Locate the cell with the specified text and output its [X, Y] center coordinate. 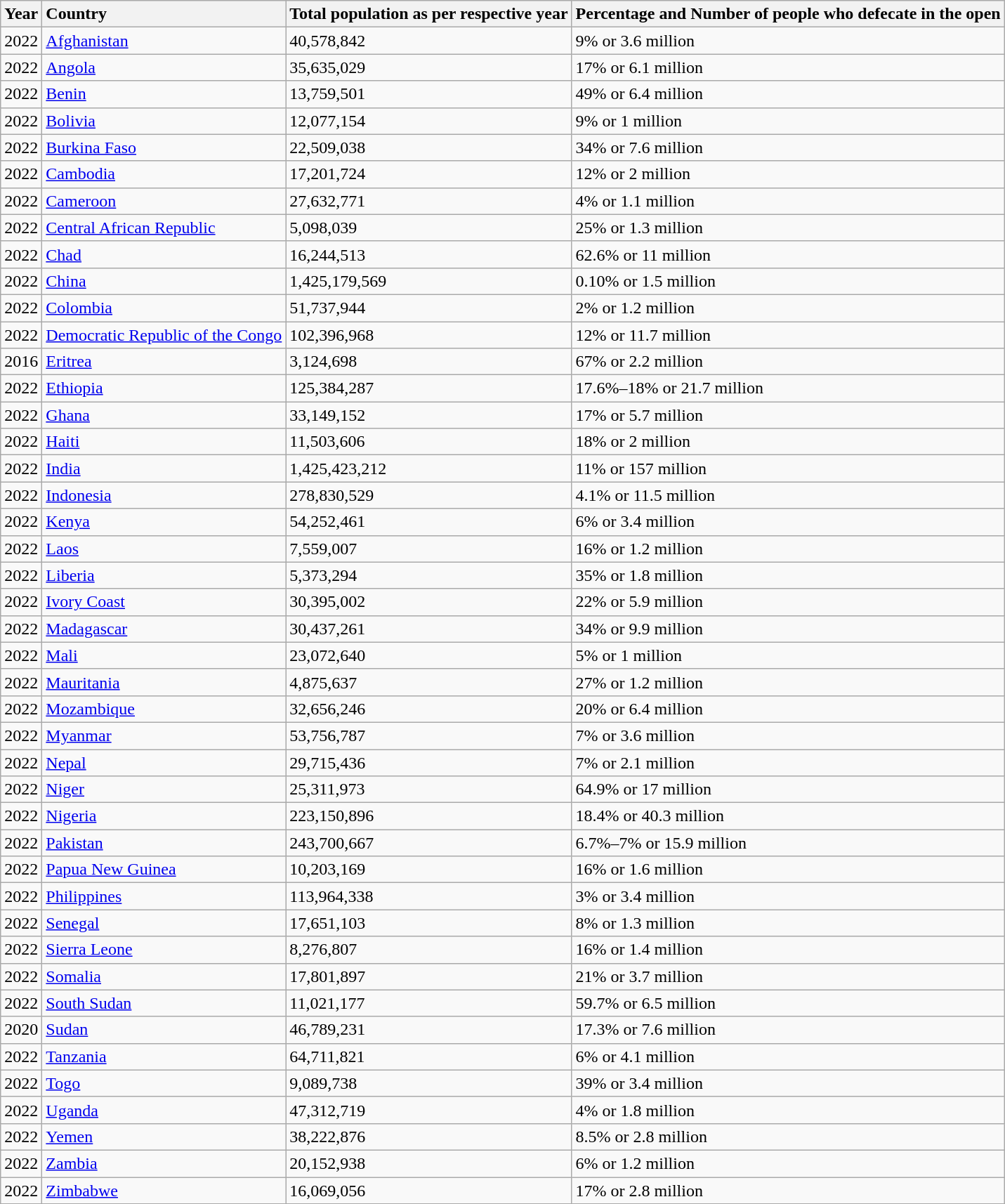
18.4% or 40.3 million [788, 816]
64,711,821 [428, 1056]
22,509,038 [428, 148]
Chad [164, 254]
Burkina Faso [164, 148]
47,312,719 [428, 1110]
Zambia [164, 1163]
16,244,513 [428, 254]
223,150,896 [428, 816]
4,875,637 [428, 682]
54,252,461 [428, 522]
20,152,938 [428, 1163]
Somalia [164, 976]
12,077,154 [428, 121]
Liberia [164, 575]
7% or 3.6 million [788, 735]
17,801,897 [428, 976]
51,737,944 [428, 308]
5% or 1 million [788, 655]
16% or 1.2 million [788, 549]
25,311,973 [428, 790]
India [164, 469]
17.3% or 7.6 million [788, 1030]
33,149,152 [428, 415]
30,395,002 [428, 602]
9% or 1 million [788, 121]
6% or 1.2 million [788, 1163]
Haiti [164, 442]
1,425,423,212 [428, 469]
38,222,876 [428, 1137]
Cambodia [164, 174]
13,759,501 [428, 94]
Benin [164, 94]
7% or 2.1 million [788, 762]
Papua New Guinea [164, 870]
Laos [164, 549]
25% or 1.3 million [788, 228]
China [164, 281]
10,203,169 [428, 870]
1,425,179,569 [428, 281]
27% or 1.2 million [788, 682]
17% or 2.8 million [788, 1191]
2016 [21, 362]
22% or 5.9 million [788, 602]
Kenya [164, 522]
113,964,338 [428, 896]
Pakistan [164, 843]
Central African Republic [164, 228]
16,069,056 [428, 1191]
29,715,436 [428, 762]
4% or 1.1 million [788, 201]
Eritrea [164, 362]
6% or 3.4 million [788, 522]
Sierra Leone [164, 950]
Myanmar [164, 735]
59.7% or 6.5 million [788, 1003]
11% or 157 million [788, 469]
17.6%–18% or 21.7 million [788, 388]
17% or 6.1 million [788, 67]
Total population as per respective year [428, 14]
39% or 3.4 million [788, 1083]
Angola [164, 67]
11,021,177 [428, 1003]
67% or 2.2 million [788, 362]
17,651,103 [428, 923]
Niger [164, 790]
62.6% or 11 million [788, 254]
Afghanistan [164, 41]
6% or 4.1 million [788, 1056]
8,276,807 [428, 950]
5,098,039 [428, 228]
South Sudan [164, 1003]
Tanzania [164, 1056]
46,789,231 [428, 1030]
3% or 3.4 million [788, 896]
Zimbabwe [164, 1191]
30,437,261 [428, 629]
16% or 1.6 million [788, 870]
12% or 2 million [788, 174]
2% or 1.2 million [788, 308]
Togo [164, 1083]
6.7%–7% or 15.9 million [788, 843]
Ghana [164, 415]
Bolivia [164, 121]
Country [164, 14]
23,072,640 [428, 655]
3,124,698 [428, 362]
9,089,738 [428, 1083]
Democratic Republic of the Congo [164, 335]
Uganda [164, 1110]
Percentage and Number of people who defecate in the open [788, 14]
Nigeria [164, 816]
Madagascar [164, 629]
27,632,771 [428, 201]
Nepal [164, 762]
35% or 1.8 million [788, 575]
5,373,294 [428, 575]
0.10% or 1.5 million [788, 281]
4% or 1.8 million [788, 1110]
Colombia [164, 308]
278,830,529 [428, 495]
Mali [164, 655]
4.1% or 11.5 million [788, 495]
11,503,606 [428, 442]
Yemen [164, 1137]
53,756,787 [428, 735]
Ethiopia [164, 388]
Senegal [164, 923]
8.5% or 2.8 million [788, 1137]
49% or 6.4 million [788, 94]
32,656,246 [428, 709]
Sudan [164, 1030]
Ivory Coast [164, 602]
17% or 5.7 million [788, 415]
7,559,007 [428, 549]
243,700,667 [428, 843]
Indonesia [164, 495]
35,635,029 [428, 67]
Philippines [164, 896]
64.9% or 17 million [788, 790]
Mozambique [164, 709]
20% or 6.4 million [788, 709]
Year [21, 14]
8% or 1.3 million [788, 923]
34% or 7.6 million [788, 148]
16% or 1.4 million [788, 950]
12% or 11.7 million [788, 335]
34% or 9.9 million [788, 629]
Cameroon [164, 201]
102,396,968 [428, 335]
17,201,724 [428, 174]
40,578,842 [428, 41]
9% or 3.6 million [788, 41]
Mauritania [164, 682]
21% or 3.7 million [788, 976]
125,384,287 [428, 388]
2020 [21, 1030]
18% or 2 million [788, 442]
